Detect which cell encompasses the target text, then output its (x, y) center coordinate. 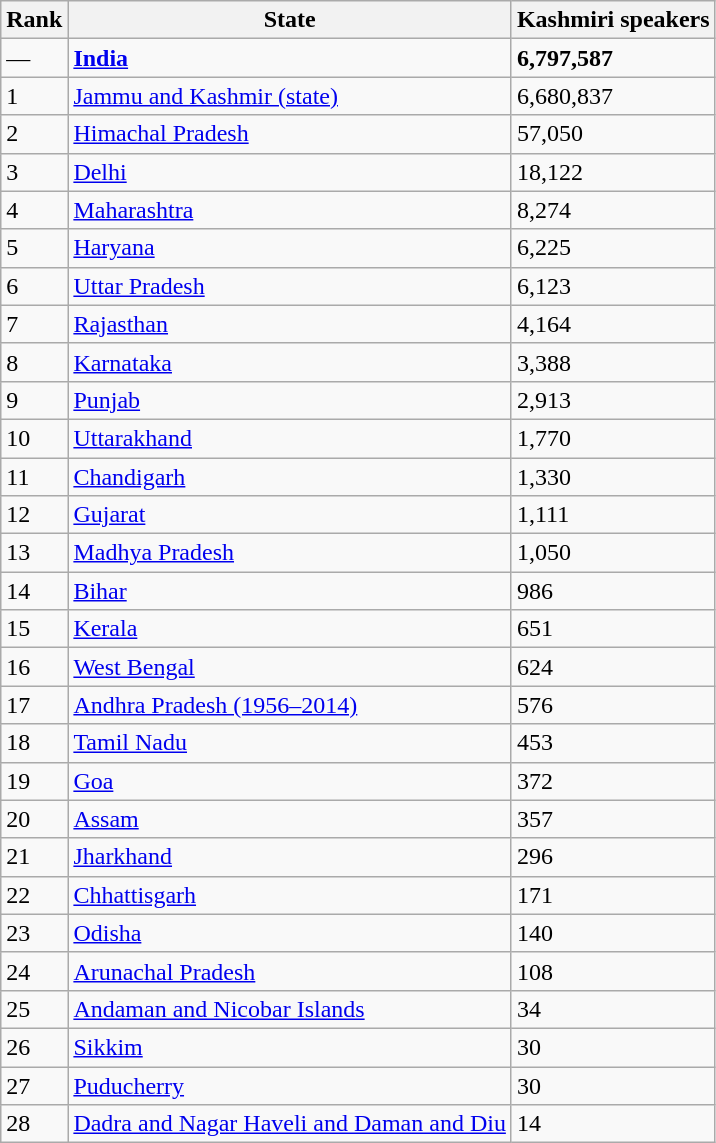
Chandigarh (290, 477)
Haryana (290, 248)
26 (34, 1047)
108 (613, 971)
28 (34, 1124)
22 (34, 895)
Rank (34, 20)
12 (34, 515)
357 (613, 819)
4 (34, 210)
Sikkim (290, 1047)
2 (34, 134)
Dadra and Nagar Haveli and Daman and Diu (290, 1124)
3,388 (613, 362)
West Bengal (290, 667)
453 (613, 743)
6,123 (613, 286)
India (290, 58)
Madhya Pradesh (290, 553)
2,913 (613, 400)
1,050 (613, 553)
986 (613, 591)
Odisha (290, 933)
140 (613, 933)
1 (34, 96)
Kerala (290, 629)
19 (34, 781)
Arunachal Pradesh (290, 971)
1,330 (613, 477)
4,164 (613, 324)
6 (34, 286)
Goa (290, 781)
Jammu and Kashmir (state) (290, 96)
624 (613, 667)
6,797,587 (613, 58)
Gujarat (290, 515)
1,770 (613, 438)
1,111 (613, 515)
23 (34, 933)
Puducherry (290, 1085)
Jharkhand (290, 857)
24 (34, 971)
Assam (290, 819)
Maharashtra (290, 210)
372 (613, 781)
10 (34, 438)
Rajasthan (290, 324)
Punjab (290, 400)
20 (34, 819)
57,050 (613, 134)
21 (34, 857)
Tamil Nadu (290, 743)
Chhattisgarh (290, 895)
Kashmiri speakers (613, 20)
13 (34, 553)
5 (34, 248)
18,122 (613, 172)
651 (613, 629)
6,225 (613, 248)
15 (34, 629)
Bihar (290, 591)
Delhi (290, 172)
Uttar Pradesh (290, 286)
6,680,837 (613, 96)
34 (613, 1009)
Himachal Pradesh (290, 134)
8,274 (613, 210)
State (290, 20)
8 (34, 362)
27 (34, 1085)
Andaman and Nicobar Islands (290, 1009)
25 (34, 1009)
16 (34, 667)
17 (34, 705)
— (34, 58)
11 (34, 477)
296 (613, 857)
Andhra Pradesh (1956–2014) (290, 705)
Uttarakhand (290, 438)
9 (34, 400)
Karnataka (290, 362)
7 (34, 324)
171 (613, 895)
18 (34, 743)
576 (613, 705)
3 (34, 172)
